Pinpoint the cell where the given text exists, returning its [x, y] midpoint coordinate. 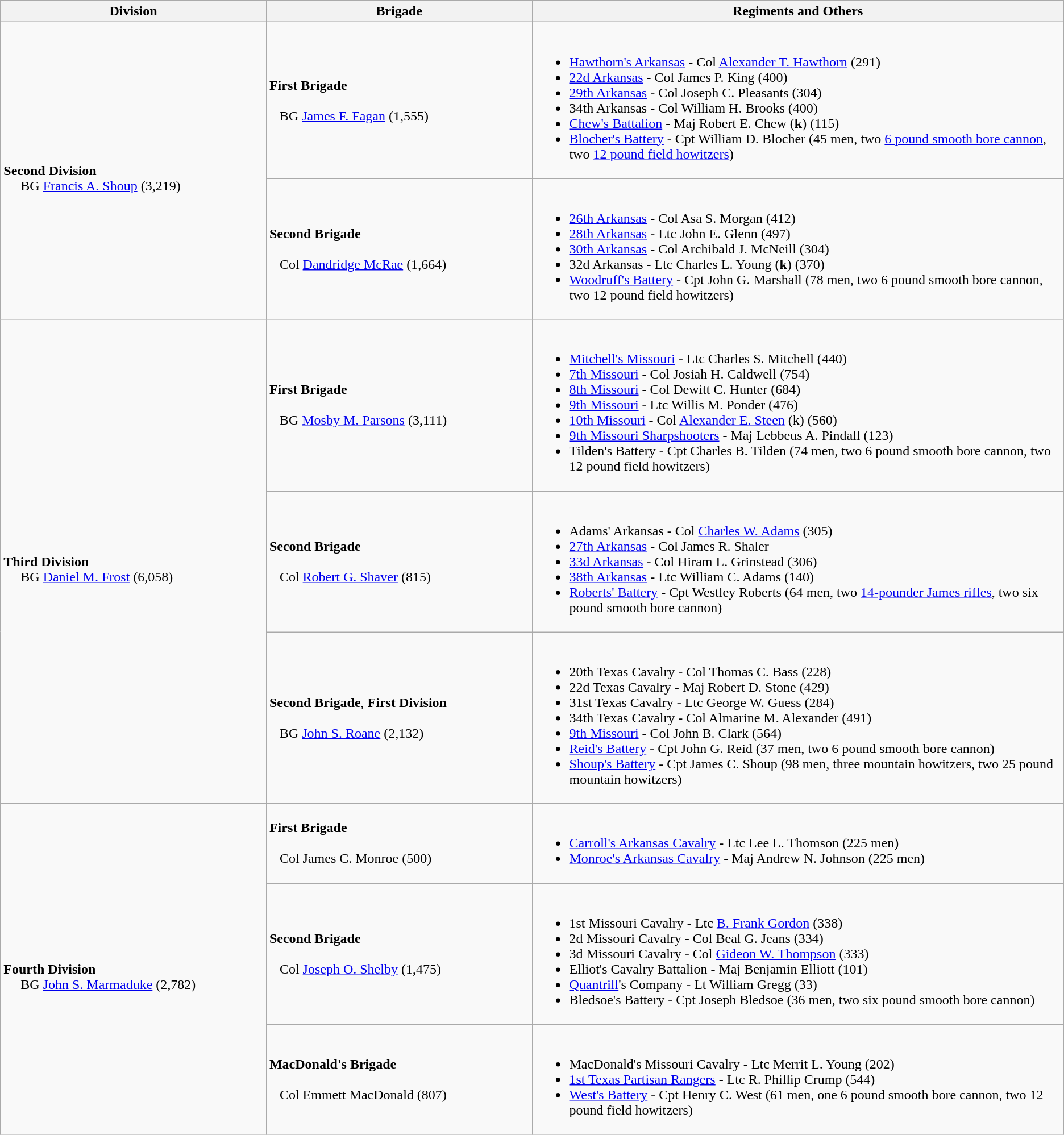
Third Division BG Daniel M. Frost (6,058) [134, 562]
First Brigade Col James C. Monroe (500) [399, 843]
Regiments and Others [798, 11]
Carroll's Arkansas Cavalry - Ltc Lee L. Thomson (225 men)Monroe's Arkansas Cavalry - Maj Andrew N. Johnson (225 men) [798, 843]
Second Brigade Col Robert G. Shaver (815) [399, 562]
Second Division BG Francis A. Shoup (3,219) [134, 171]
First Brigade BG James F. Fagan (1,555) [399, 100]
Brigade [399, 11]
MacDonald's Brigade Col Emmett MacDonald (807) [399, 1079]
Second Brigade, First Division BG John S. Roane (2,132) [399, 718]
First Brigade BG Mosby M. Parsons (3,111) [399, 405]
Fourth Division BG John S. Marmaduke (2,782) [134, 969]
Second Brigade Col Joseph O. Shelby (1,475) [399, 954]
Division [134, 11]
Second Brigade Col Dandridge McRae (1,664) [399, 249]
